Determine the [x, y] coordinate at the center of the cell enclosing the given text.  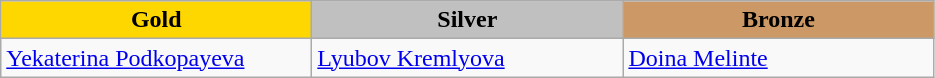
Yekaterina Podkopayeva [156, 58]
Lyubov Kremlyova [468, 58]
Gold [156, 20]
Doina Melinte [778, 58]
Silver [468, 20]
Bronze [778, 20]
